Find where the given text appears and provide that cell's center as (x, y) coordinate. 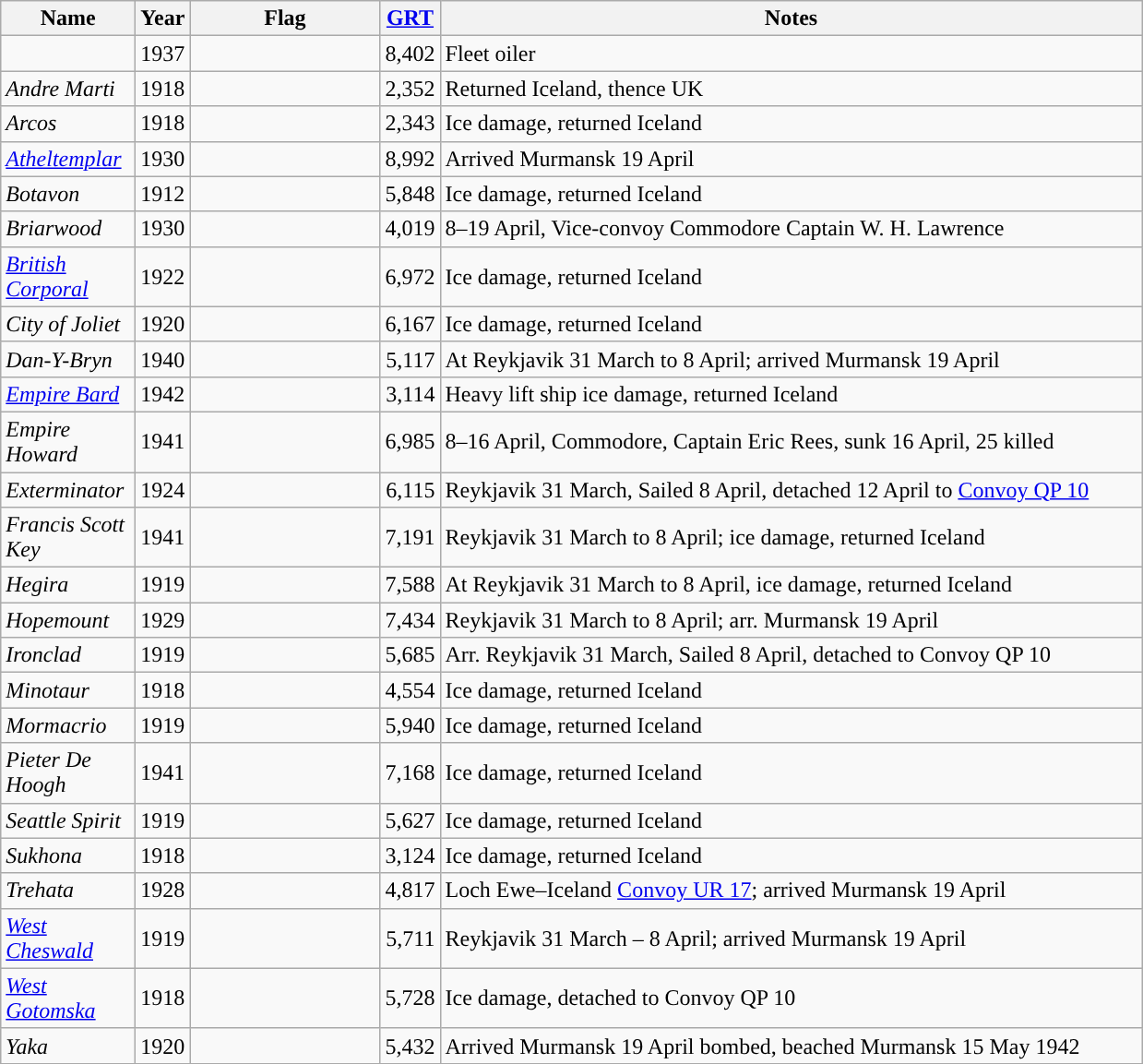
5,117 (410, 359)
Botavon (68, 194)
Minotaur (68, 690)
4,019 (410, 229)
6,115 (410, 490)
Briarwood (68, 229)
Name (68, 18)
8–19 April, Vice-convoy Commodore Captain W. H. Lawrence (792, 229)
Pieter De Hoogh (68, 773)
Heavy lift ship ice damage, returned Iceland (792, 394)
8–16 April, Commodore, Captain Eric Rees, sunk 16 April, 25 killed (792, 441)
5,432 (410, 1046)
Seattle Spirit (68, 820)
3,114 (410, 394)
Yaka (68, 1046)
1929 (162, 620)
5,728 (410, 998)
Reykjavik 31 March, Sailed 8 April, detached 12 April to Convoy QP 10 (792, 490)
Reykjavik 31 March – 8 April; arrived Murmansk 19 April (792, 938)
1912 (162, 194)
Exterminator (68, 490)
5,685 (410, 655)
1924 (162, 490)
Atheltemplar (68, 159)
Arrived Murmansk 19 April (792, 159)
5,627 (410, 820)
GRT (410, 18)
Flag (285, 18)
3,124 (410, 855)
7,191 (410, 537)
7,588 (410, 585)
Trehata (68, 891)
2,343 (410, 124)
5,711 (410, 938)
6,167 (410, 324)
Empire Howard (68, 441)
1940 (162, 359)
Arrived Murmansk 19 April bombed, beached Murmansk 15 May 1942 (792, 1046)
Returned Iceland, thence UK (792, 89)
West Gotomska (68, 998)
Fleet oiler (792, 54)
1942 (162, 394)
Ice damage, detached to Convoy QP 10 (792, 998)
Ironclad (68, 655)
Notes (792, 18)
7,168 (410, 773)
6,985 (410, 441)
7,434 (410, 620)
Hopemount (68, 620)
1928 (162, 891)
5,940 (410, 725)
Reykjavik 31 March to 8 April; ice damage, returned Iceland (792, 537)
City of Joliet (68, 324)
Year (162, 18)
Empire Bard (68, 394)
Arcos (68, 124)
Francis Scott Key (68, 537)
Loch Ewe–Iceland Convoy UR 17; arrived Murmansk 19 April (792, 891)
Hegira (68, 585)
At Reykjavik 31 March to 8 April; arrived Murmansk 19 April (792, 359)
5,848 (410, 194)
Arr. Reykjavik 31 March, Sailed 8 April, detached to Convoy QP 10 (792, 655)
Dan-Y-Bryn (68, 359)
6,972 (410, 277)
4,817 (410, 891)
8,402 (410, 54)
Sukhona (68, 855)
British Corporal (68, 277)
At Reykjavik 31 March to 8 April, ice damage, returned Iceland (792, 585)
1937 (162, 54)
1922 (162, 277)
Reykjavik 31 March to 8 April; arr. Murmansk 19 April (792, 620)
West Cheswald (68, 938)
Andre Marti (68, 89)
2,352 (410, 89)
8,992 (410, 159)
Mormacrio (68, 725)
4,554 (410, 690)
